Provide the (x, y) coordinate of the cell's center where the given text is located.  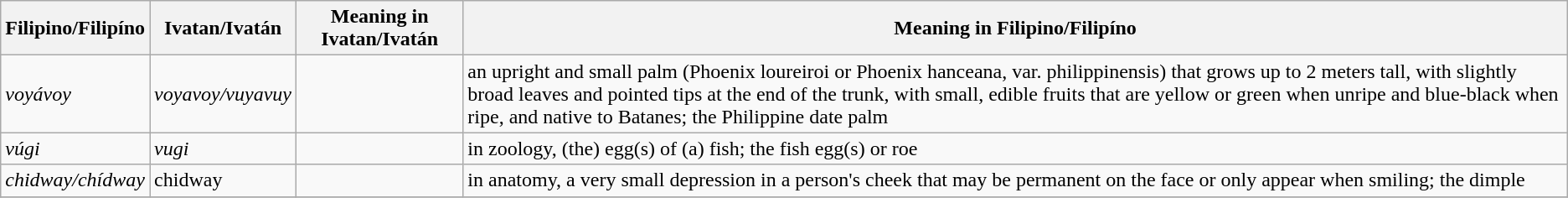
Filipino/Filipíno (75, 29)
chidway (223, 180)
vúgi (75, 148)
voyavoy/vuyavuy (223, 94)
vugi (223, 148)
in anatomy, a very small depression in a person's cheek that may be permanent on the face or only appear when smiling; the dimple (1015, 180)
chidway/chídway (75, 180)
in zoology, (the) egg(s) of (a) fish; the fish egg(s) or roe (1015, 148)
Meaning in Ivatan/Ivatán (380, 29)
Meaning in Filipino/Filipíno (1015, 29)
Ivatan/Ivatán (223, 29)
voyávoy (75, 94)
